Return the [X, Y] coordinate for the center point of the cell that contains the specified text.  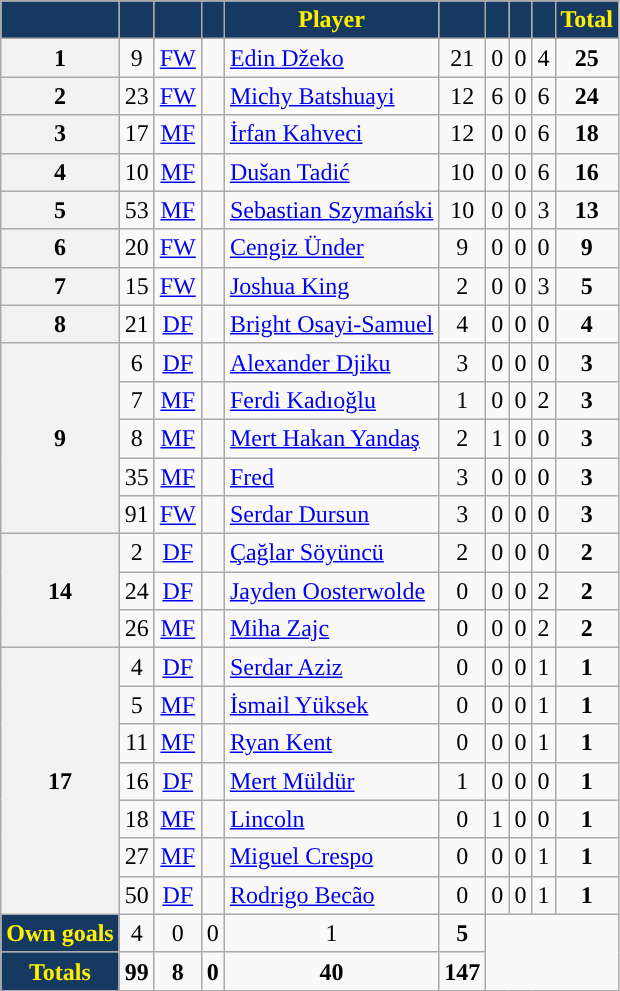
14 [60, 591]
20 [136, 248]
35 [136, 477]
Miha Zajc [331, 629]
Lincoln [331, 819]
Serdar Aziz [331, 667]
Jayden Oosterwolde [331, 591]
23 [136, 96]
Own goals [60, 933]
53 [136, 210]
Miguel Crespo [331, 857]
Totals [60, 971]
İsmail Yüksek [331, 705]
Player [331, 20]
Bright Osayi-Samuel [331, 324]
Dušan Tadić [331, 172]
Ferdi Kadıoğlu [331, 400]
Sebastian Szymański [331, 210]
Mert Müldür [331, 781]
İrfan Kahveci [331, 134]
Rodrigo Becão [331, 895]
Ryan Kent [331, 743]
15 [136, 286]
Edin Džeko [331, 58]
147 [462, 971]
11 [136, 743]
Total [587, 20]
40 [331, 971]
91 [136, 515]
26 [136, 629]
50 [136, 895]
Cengiz Ünder [331, 248]
Serdar Dursun [331, 515]
25 [587, 58]
27 [136, 857]
Michy Batshuayi [331, 96]
13 [587, 210]
Çağlar Söyüncü [331, 553]
Mert Hakan Yandaş [331, 438]
99 [136, 971]
Joshua King [331, 286]
Alexander Djiku [331, 362]
Fred [331, 477]
